Identify which cell holds the provided text, then report its (x, y) central coordinate. 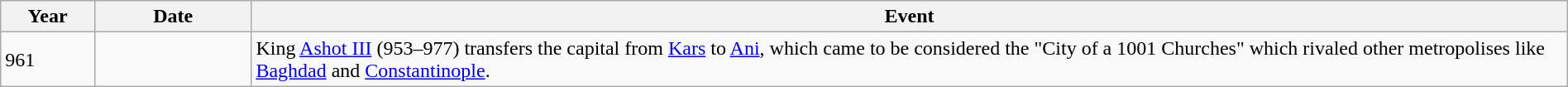
Year (48, 17)
961 (48, 60)
Date (172, 17)
Event (910, 17)
